Locate the cell with the specified text and output its [x, y] center coordinate. 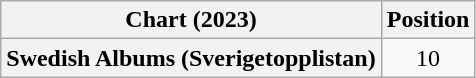
Chart (2023) [191, 20]
10 [428, 58]
Position [428, 20]
Swedish Albums (Sverigetopplistan) [191, 58]
